Determine the [x, y] coordinate at the center of the cell enclosing the given text.  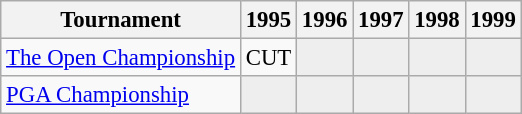
1995 [268, 20]
The Open Championship [121, 58]
CUT [268, 58]
1997 [381, 20]
Tournament [121, 20]
PGA Championship [121, 95]
1996 [325, 20]
1999 [493, 20]
1998 [437, 20]
